Extract the [x, y] coordinate from the center of the cell holding the provided text.  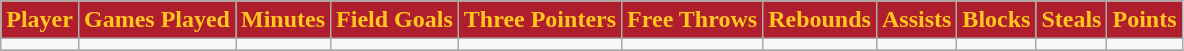
Field Goals [395, 20]
Blocks [996, 20]
Points [1144, 20]
Player [40, 20]
Steals [1072, 20]
Free Throws [692, 20]
Three Pointers [540, 20]
Assists [916, 20]
Games Played [156, 20]
Minutes [284, 20]
Rebounds [820, 20]
